Extract the [x, y] coordinate from the center of the cell holding the provided text.  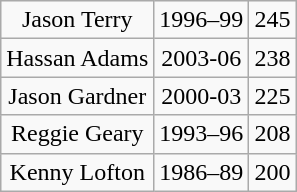
208 [272, 134]
2003-06 [202, 58]
245 [272, 20]
1996–99 [202, 20]
238 [272, 58]
2000-03 [202, 96]
1993–96 [202, 134]
200 [272, 172]
Hassan Adams [78, 58]
Reggie Geary [78, 134]
Jason Terry [78, 20]
Kenny Lofton [78, 172]
225 [272, 96]
1986–89 [202, 172]
Jason Gardner [78, 96]
